From the cell containing the given text, extract its center point as [x, y] coordinate. 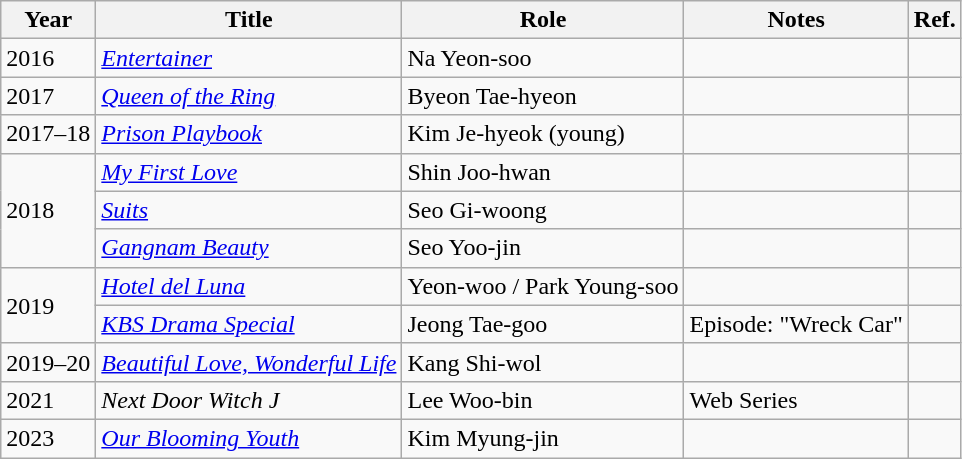
My First Love [249, 172]
Kim Myung-jin [543, 438]
Prison Playbook [249, 134]
2019 [48, 305]
2023 [48, 438]
Episode: "Wreck Car" [796, 324]
2017 [48, 96]
Na Yeon-soo [543, 58]
Web Series [796, 400]
Hotel del Luna [249, 286]
2019–20 [48, 362]
Beautiful Love, Wonderful Life [249, 362]
Kang Shi-wol [543, 362]
2017–18 [48, 134]
Byeon Tae-hyeon [543, 96]
Jeong Tae-goo [543, 324]
Gangnam Beauty [249, 248]
2016 [48, 58]
Year [48, 20]
Our Blooming Youth [249, 438]
Kim Je-hyeok (young) [543, 134]
Queen of the Ring [249, 96]
Ref. [934, 20]
Role [543, 20]
Suits [249, 210]
Title [249, 20]
KBS Drama Special [249, 324]
2021 [48, 400]
Seo Gi-woong [543, 210]
Lee Woo-bin [543, 400]
Seo Yoo-jin [543, 248]
Notes [796, 20]
2018 [48, 210]
Next Door Witch J [249, 400]
Entertainer [249, 58]
Shin Joo-hwan [543, 172]
Yeon-woo / Park Young-soo [543, 286]
